Scan for the cell matching the given text and deliver its [X, Y] coordinate at center. 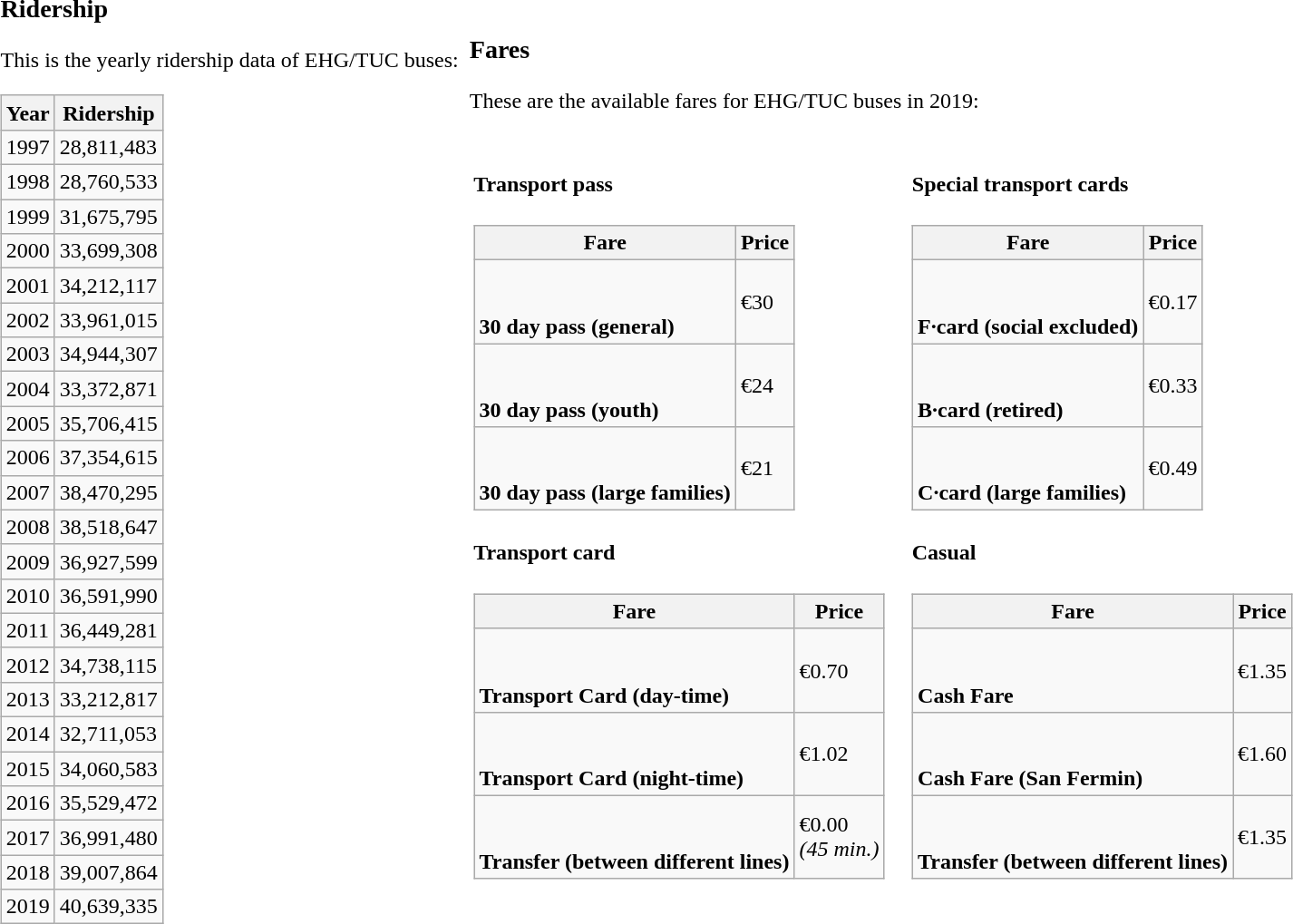
28,811,483 [109, 147]
33,961,015 [109, 320]
2017 [27, 838]
€1.60 [1262, 754]
31,675,795 [109, 217]
40,639,335 [109, 907]
38,470,295 [109, 492]
€0.33 [1173, 385]
37,354,615 [109, 458]
34,212,117 [109, 286]
2014 [27, 734]
36,591,990 [109, 596]
36,449,281 [109, 630]
€24 [764, 385]
2006 [27, 458]
2011 [27, 630]
34,738,115 [109, 665]
32,711,053 [109, 734]
30 day pass (general) [605, 302]
2016 [27, 803]
2002 [27, 320]
2013 [27, 699]
F·card (social excluded) [1028, 302]
36,991,480 [109, 838]
1997 [27, 147]
30 day pass (large families) [605, 469]
2005 [27, 423]
€0.00(45 min.) [840, 837]
Cash Fare (San Fermin) [1074, 754]
35,706,415 [109, 423]
28,760,533 [109, 182]
2019 [27, 907]
2015 [27, 769]
2004 [27, 389]
2018 [27, 872]
€0.17 [1173, 302]
35,529,472 [109, 803]
€30 [764, 302]
2003 [27, 355]
2009 [27, 561]
39,007,864 [109, 872]
33,212,817 [109, 699]
38,518,647 [109, 527]
€1.02 [840, 754]
Cash Fare [1074, 670]
2010 [27, 596]
€21 [764, 469]
1998 [27, 182]
30 day pass (youth) [605, 385]
€0.49 [1173, 469]
Ridership [109, 112]
2007 [27, 492]
33,699,308 [109, 251]
33,372,871 [109, 389]
1999 [27, 217]
36,927,599 [109, 561]
2008 [27, 527]
2000 [27, 251]
34,944,307 [109, 355]
€0.70 [840, 670]
Transport Card (night-time) [635, 754]
B·card (retired) [1028, 385]
34,060,583 [109, 769]
Transport Card (day-time) [635, 670]
C·card (large families) [1028, 469]
2001 [27, 286]
Year [27, 112]
2012 [27, 665]
